Search for the cell housing the specified text and yield its (X, Y) center coordinate. 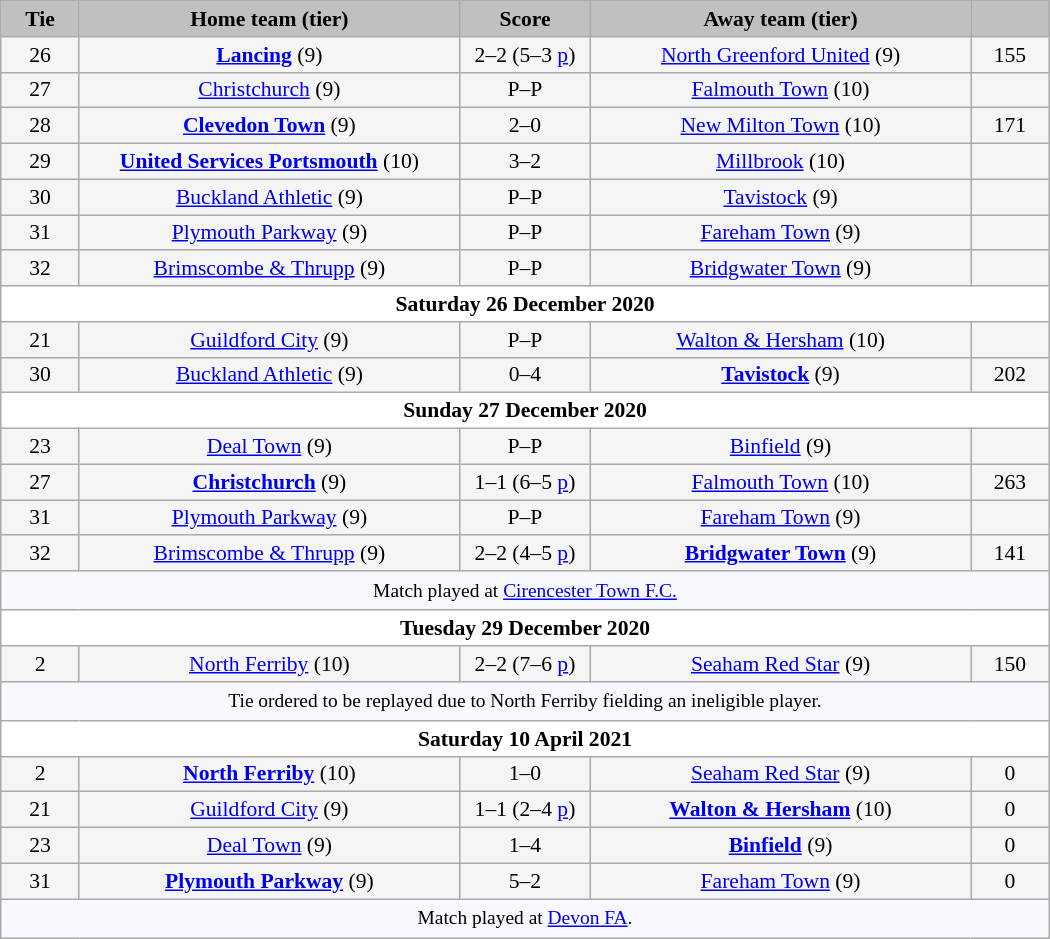
150 (1010, 664)
5–2 (524, 881)
1–4 (524, 846)
Tie (40, 19)
Tuesday 29 December 2020 (525, 628)
28 (40, 126)
Clevedon Town (9) (269, 126)
Match played at Devon FA. (525, 918)
Saturday 26 December 2020 (525, 304)
202 (1010, 375)
1–1 (2–4 p) (524, 810)
United Services Portsmouth (10) (269, 162)
Home team (tier) (269, 19)
3–2 (524, 162)
Away team (tier) (781, 19)
2–2 (7–6 p) (524, 664)
0–4 (524, 375)
155 (1010, 55)
Score (524, 19)
26 (40, 55)
171 (1010, 126)
New Milton Town (10) (781, 126)
141 (1010, 554)
Saturday 10 April 2021 (525, 739)
2–2 (5–3 p) (524, 55)
2–2 (4–5 p) (524, 554)
North Greenford United (9) (781, 55)
Tie ordered to be replayed due to North Ferriby fielding an ineligible player. (525, 702)
Millbrook (10) (781, 162)
263 (1010, 482)
2–0 (524, 126)
29 (40, 162)
Lancing (9) (269, 55)
1–1 (6–5 p) (524, 482)
1–0 (524, 774)
Sunday 27 December 2020 (525, 411)
Match played at Cirencester Town F.C. (525, 590)
